From the cell containing the given text, extract its center point as (x, y) coordinate. 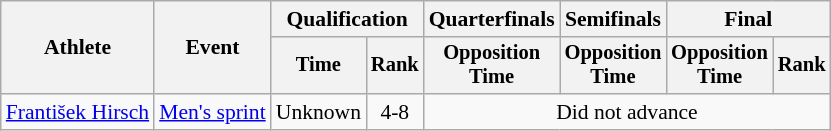
4-8 (395, 112)
Time (318, 66)
Final (748, 19)
Did not advance (628, 112)
Unknown (318, 112)
František Hirsch (78, 112)
Qualification (348, 19)
Semifinals (614, 19)
Event (212, 48)
Athlete (78, 48)
Quarterfinals (492, 19)
Men's sprint (212, 112)
